From the cell containing the given text, extract its center point as [x, y] coordinate. 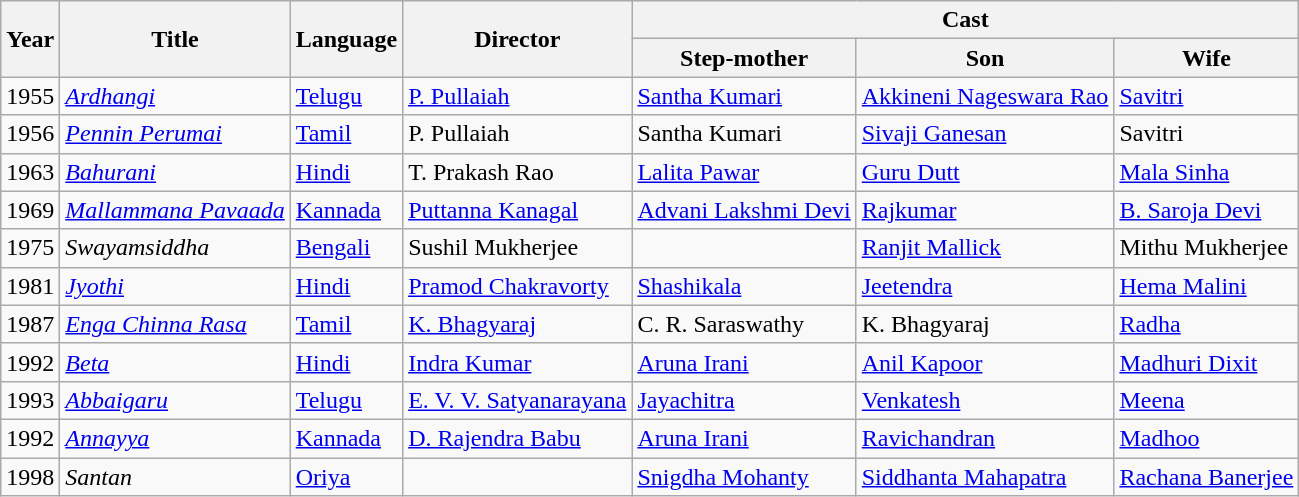
Rajkumar [985, 210]
Jyothi [175, 286]
Mala Sinha [1206, 172]
Bahurani [175, 172]
Mallammana Pavaada [175, 210]
Bengali [346, 248]
Sushil Mukherjee [518, 248]
1981 [30, 286]
Meena [1206, 400]
Son [985, 58]
1956 [30, 134]
1987 [30, 324]
Enga Chinna Rasa [175, 324]
Jayachitra [744, 400]
Abbaigaru [175, 400]
1955 [30, 96]
D. Rajendra Babu [518, 438]
1998 [30, 477]
Year [30, 39]
Ravichandran [985, 438]
Pramod Chakravorty [518, 286]
Puttanna Kanagal [518, 210]
Akkineni Nageswara Rao [985, 96]
T. Prakash Rao [518, 172]
Sivaji Ganesan [985, 134]
Rachana Banerjee [1206, 477]
1969 [30, 210]
Shashikala [744, 286]
Guru Dutt [985, 172]
E. V. V. Satyanarayana [518, 400]
Venkatesh [985, 400]
Anil Kapoor [985, 362]
1963 [30, 172]
Madhoo [1206, 438]
1975 [30, 248]
Jeetendra [985, 286]
Director [518, 39]
Advani Lakshmi Devi [744, 210]
Siddhanta Mahapatra [985, 477]
Language [346, 39]
Annayya [175, 438]
Wife [1206, 58]
B. Saroja Devi [1206, 210]
Lalita Pawar [744, 172]
Indra Kumar [518, 362]
Oriya [346, 477]
1993 [30, 400]
Ardhangi [175, 96]
Cast [966, 20]
Radha [1206, 324]
Mithu Mukherjee [1206, 248]
Snigdha Mohanty [744, 477]
Title [175, 39]
C. R. Saraswathy [744, 324]
Step-mother [744, 58]
Hema Malini [1206, 286]
Swayamsiddha [175, 248]
Santan [175, 477]
Pennin Perumai [175, 134]
Beta [175, 362]
Madhuri Dixit [1206, 362]
Ranjit Mallick [985, 248]
